From the cell containing the given text, extract its center point as (x, y) coordinate. 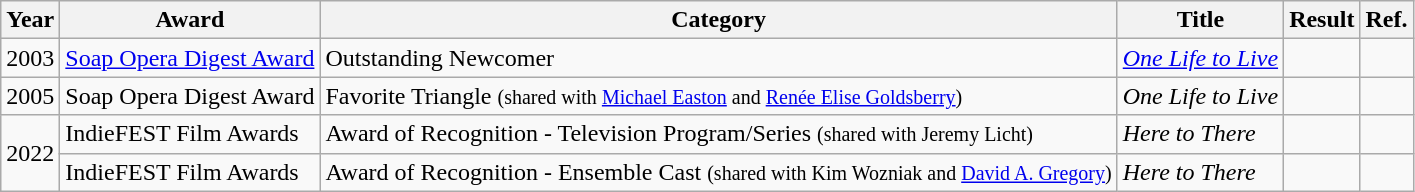
Title (1200, 20)
Category (718, 20)
Award (190, 20)
2005 (30, 96)
Year (30, 20)
Outstanding Newcomer (718, 58)
2003 (30, 58)
Favorite Triangle (shared with Michael Easton and Renée Elise Goldsberry) (718, 96)
Ref. (1386, 20)
Award of Recognition - Ensemble Cast (shared with Kim Wozniak and David A. Gregory) (718, 172)
Award of Recognition - Television Program/Series (shared with Jeremy Licht) (718, 134)
2022 (30, 153)
Result (1322, 20)
